Pinpoint the cell where the given text exists, returning its (x, y) midpoint coordinate. 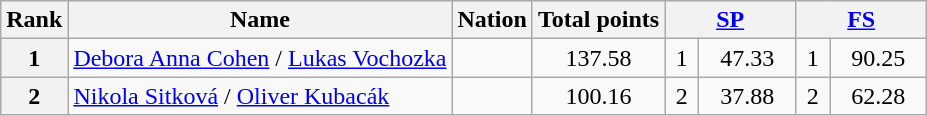
Debora Anna Cohen / Lukas Vochozka (260, 58)
137.58 (598, 58)
Name (260, 20)
37.88 (748, 96)
Total points (598, 20)
62.28 (878, 96)
Nikola Sitková / Oliver Kubacák (260, 96)
FS (862, 20)
47.33 (748, 58)
100.16 (598, 96)
Rank (34, 20)
90.25 (878, 58)
SP (730, 20)
Nation (492, 20)
